Determine the (x, y) coordinate at the center of the cell enclosing the given text.  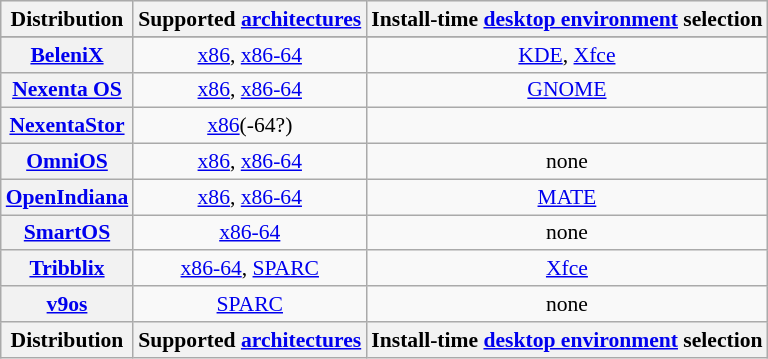
SmartOS (68, 233)
GNOME (566, 90)
OpenIndiana (68, 197)
x86-64, SPARC (250, 269)
SPARC (250, 304)
Nexenta OS (68, 90)
Xfce (566, 269)
MATE (566, 197)
x86(-64?) (250, 126)
NexentaStor (68, 126)
Tribblix (68, 269)
KDE, Xfce (566, 55)
BeleniX (68, 55)
OmniOS (68, 162)
x86-64 (250, 233)
v9os (68, 304)
